For the text-containing cell, return its midpoint in (x, y) coordinate format. 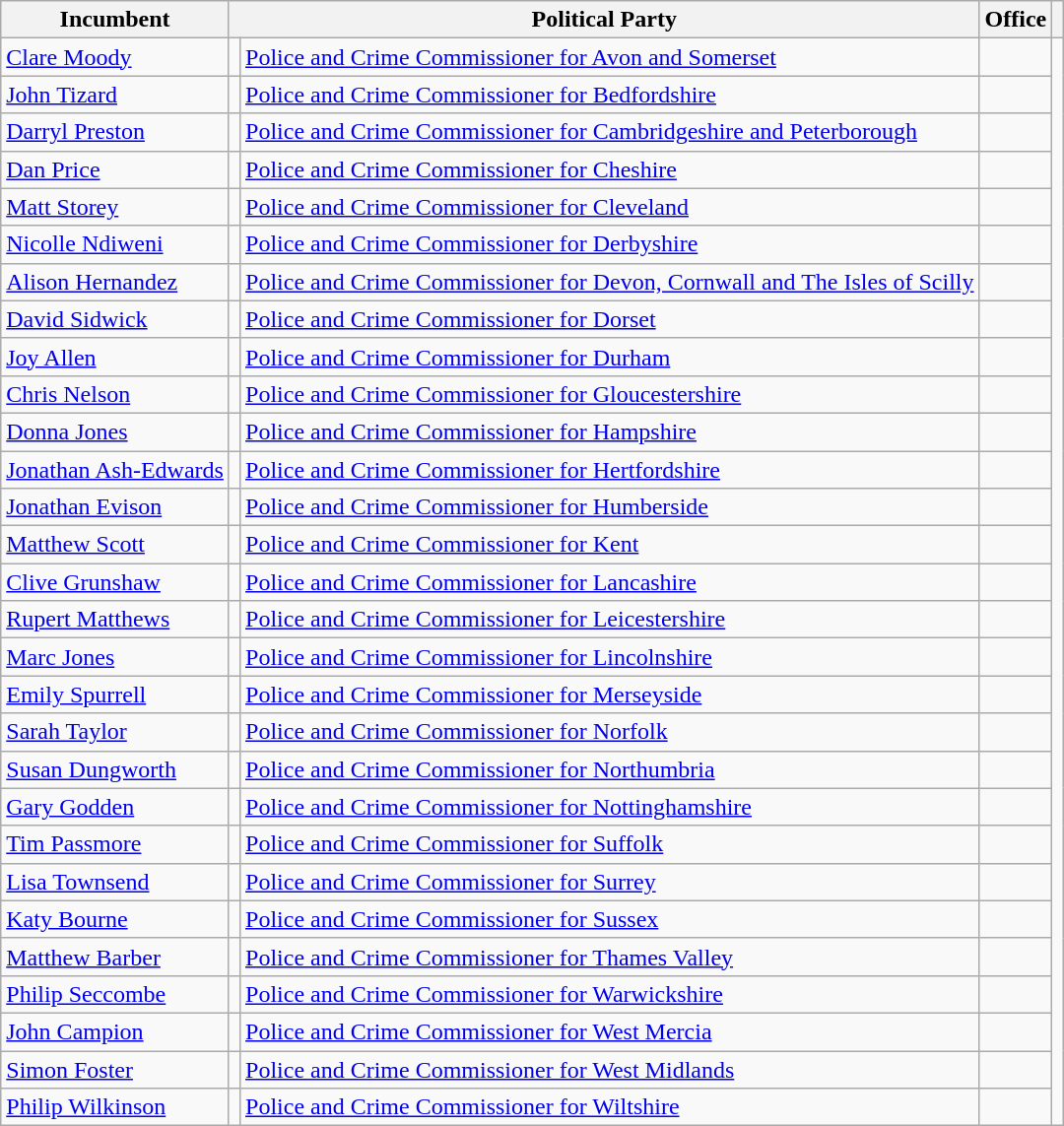
Police and Crime Commissioner for Northumbria (611, 769)
Gary Godden (115, 807)
Philip Wilkinson (115, 1107)
Police and Crime Commissioner for Lincolnshire (611, 657)
Police and Crime Commissioner for Avon and Somerset (611, 57)
John Campion (115, 1031)
Clive Grunshaw (115, 582)
Chris Nelson (115, 394)
Police and Crime Commissioner for Nottinghamshire (611, 807)
Police and Crime Commissioner for West Midlands (611, 1069)
Police and Crime Commissioner for Norfolk (611, 732)
Rupert Matthews (115, 620)
Lisa Townsend (115, 882)
Police and Crime Commissioner for Cheshire (611, 169)
Tim Passmore (115, 844)
Police and Crime Commissioner for Hampshire (611, 431)
Police and Crime Commissioner for Lancashire (611, 582)
Police and Crime Commissioner for Derbyshire (611, 244)
Nicolle Ndiweni (115, 244)
Police and Crime Commissioner for Dorset (611, 319)
Police and Crime Commissioner for Surrey (611, 882)
Police and Crime Commissioner for Devon, Cornwall and The Isles of Scilly (611, 282)
Philip Seccombe (115, 994)
Joy Allen (115, 357)
Alison Hernandez (115, 282)
Simon Foster (115, 1069)
Police and Crime Commissioner for Merseyside (611, 695)
Police and Crime Commissioner for Leicestershire (611, 620)
Police and Crime Commissioner for Warwickshire (611, 994)
Police and Crime Commissioner for Humberside (611, 507)
Police and Crime Commissioner for Suffolk (611, 844)
Police and Crime Commissioner for Gloucestershire (611, 394)
Susan Dungworth (115, 769)
Darryl Preston (115, 132)
Police and Crime Commissioner for Cleveland (611, 207)
Jonathan Evison (115, 507)
Katy Bourne (115, 919)
Police and Crime Commissioner for Hertfordshire (611, 470)
Jonathan Ash-Edwards (115, 470)
Matt Storey (115, 207)
Donna Jones (115, 431)
Police and Crime Commissioner for West Mercia (611, 1031)
Police and Crime Commissioner for Bedfordshire (611, 95)
Police and Crime Commissioner for Cambridgeshire and Peterborough (611, 132)
Police and Crime Commissioner for Durham (611, 357)
Police and Crime Commissioner for Sussex (611, 919)
Police and Crime Commissioner for Thames Valley (611, 957)
John Tizard (115, 95)
Clare Moody (115, 57)
Dan Price (115, 169)
Office (1016, 20)
Matthew Scott (115, 545)
Police and Crime Commissioner for Wiltshire (611, 1107)
Incumbent (115, 20)
David Sidwick (115, 319)
Marc Jones (115, 657)
Matthew Barber (115, 957)
Sarah Taylor (115, 732)
Police and Crime Commissioner for Kent (611, 545)
Political Party (604, 20)
Emily Spurrell (115, 695)
